Locate the cell with the specified text and output its (X, Y) center coordinate. 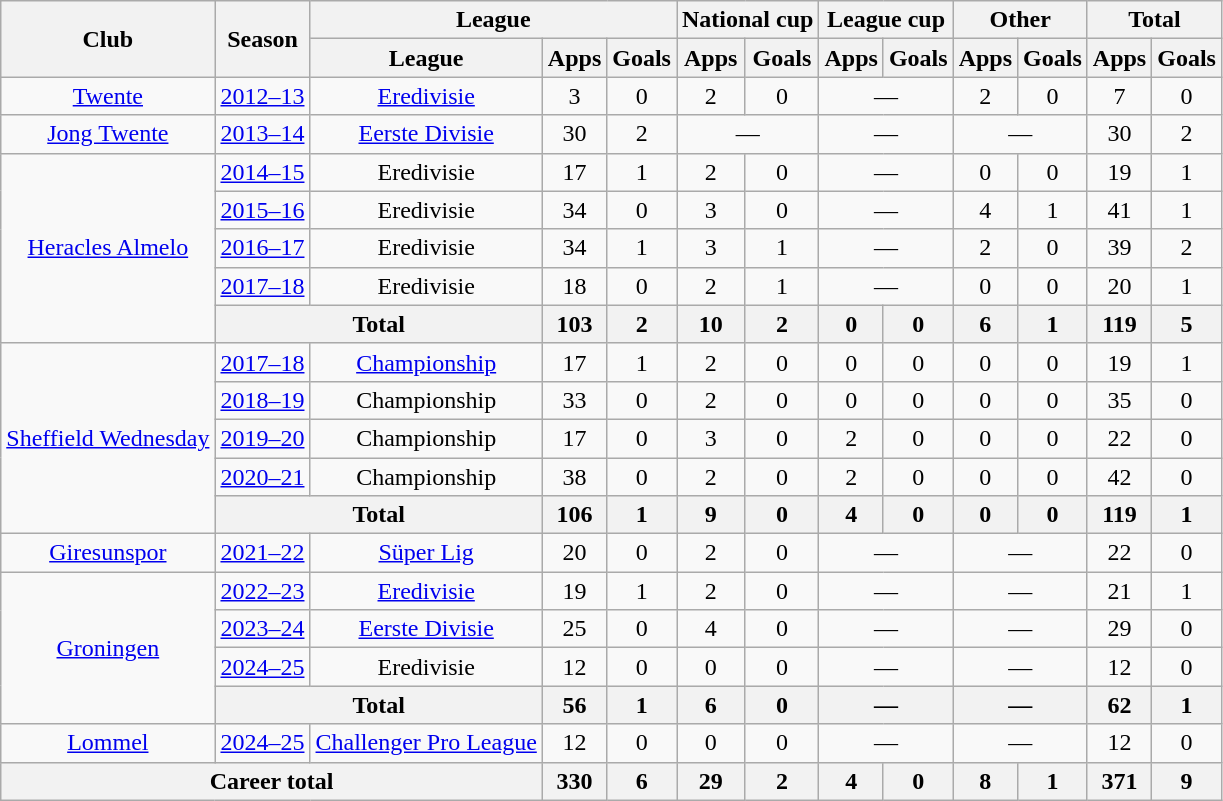
25 (574, 629)
56 (574, 705)
2023–24 (262, 629)
Other (1020, 20)
2020–21 (262, 477)
106 (574, 515)
62 (1119, 705)
Challenger Pro League (426, 743)
41 (1119, 210)
5 (1187, 324)
2021–22 (262, 553)
18 (574, 286)
Giresunspor (108, 553)
2014–15 (262, 172)
39 (1119, 248)
League cup (886, 20)
Twente (108, 96)
Süper Lig (426, 553)
National cup (747, 20)
21 (1119, 591)
2012–13 (262, 96)
Club (108, 39)
33 (574, 400)
103 (574, 324)
38 (574, 477)
7 (1119, 96)
Lommel (108, 743)
2018–19 (262, 400)
2019–20 (262, 438)
371 (1119, 781)
Season (262, 39)
330 (574, 781)
Career total (272, 781)
8 (985, 781)
10 (710, 324)
2013–14 (262, 134)
2016–17 (262, 248)
2022–23 (262, 591)
Sheffield Wednesday (108, 438)
Jong Twente (108, 134)
2015–16 (262, 210)
42 (1119, 477)
Groningen (108, 648)
35 (1119, 400)
Heracles Almelo (108, 248)
